Locate the cell with the specified text and output its [x, y] center coordinate. 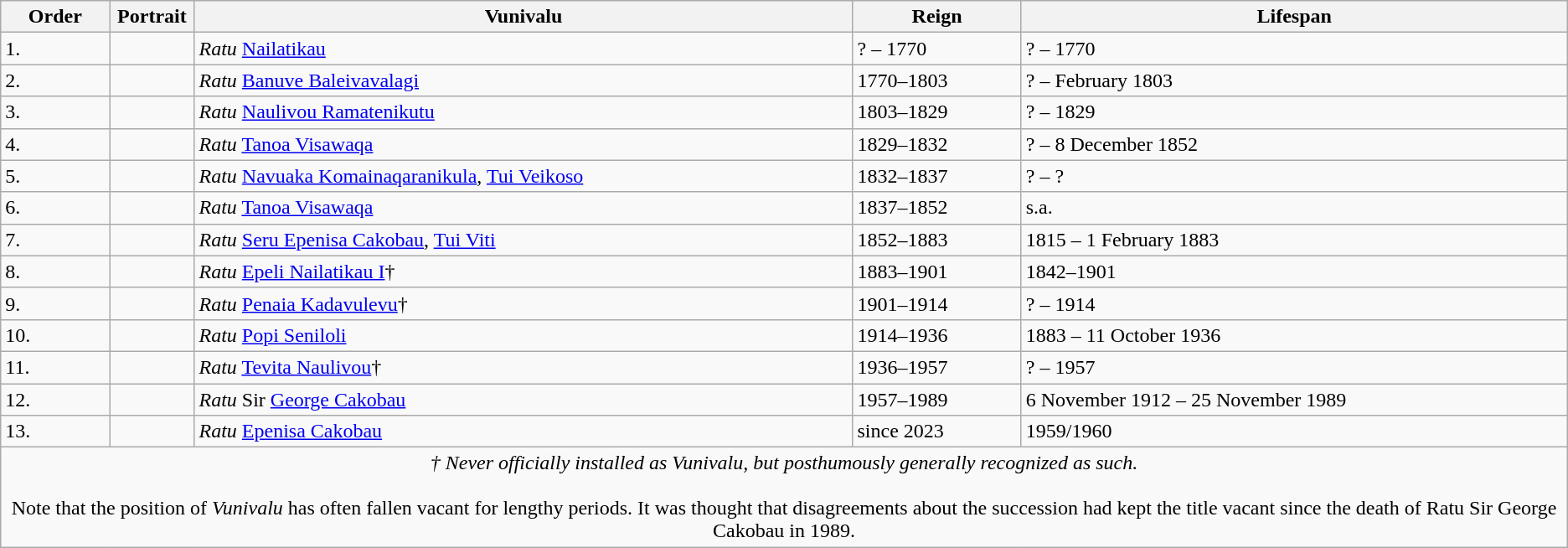
? – February 1803 [1294, 80]
13. [55, 432]
Ratu Popi Seniloli [524, 335]
? – 1957 [1294, 367]
? – 8 December 1852 [1294, 144]
? – ? [1294, 176]
5. [55, 176]
Ratu Sir George Cakobau [524, 400]
4. [55, 144]
1837–1852 [936, 208]
1883–1901 [936, 271]
s.a. [1294, 208]
11. [55, 367]
Ratu Seru Epenisa Cakobau, Tui Viti [524, 240]
1829–1832 [936, 144]
1959/1960 [1294, 432]
1852–1883 [936, 240]
Ratu Navuaka Komainaqaranikula, Tui Veikoso [524, 176]
12. [55, 400]
1914–1936 [936, 335]
Ratu Penaia Kadavulevu† [524, 303]
Vunivalu [524, 17]
1770–1803 [936, 80]
6 November 1912 – 25 November 1989 [1294, 400]
1815 – 1 February 1883 [1294, 240]
1957–1989 [936, 400]
3. [55, 112]
7. [55, 240]
9. [55, 303]
Ratu Epeli Nailatikau I† [524, 271]
2. [55, 80]
1883 – 11 October 1936 [1294, 335]
1842–1901 [1294, 271]
since 2023 [936, 432]
1936–1957 [936, 367]
Portrait [152, 17]
? – 1829 [1294, 112]
Ratu Banuve Baleivavalagi [524, 80]
Ratu Tevita Naulivou† [524, 367]
? – 1914 [1294, 303]
1901–1914 [936, 303]
Ratu Epenisa Cakobau [524, 432]
1. [55, 49]
8. [55, 271]
Lifespan [1294, 17]
6. [55, 208]
Reign [936, 17]
Order [55, 17]
1832–1837 [936, 176]
Ratu Naulivou Ramatenikutu [524, 112]
1803–1829 [936, 112]
10. [55, 335]
Ratu Nailatikau [524, 49]
